Detect which cell encompasses the target text, then output its [x, y] center coordinate. 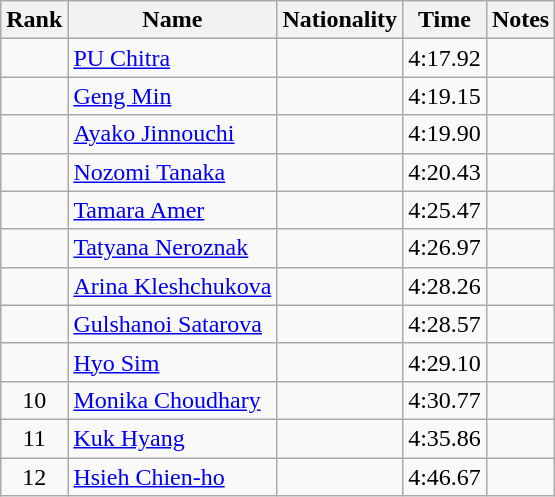
12 [34, 477]
4:29.10 [445, 362]
Notes [520, 20]
Name [172, 20]
4:28.26 [445, 286]
4:19.15 [445, 96]
Tamara Amer [172, 210]
4:26.97 [445, 248]
Ayako Jinnouchi [172, 134]
11 [34, 438]
Nationality [340, 20]
Arina Kleshchukova [172, 286]
Time [445, 20]
Gulshanoi Satarova [172, 324]
10 [34, 400]
Kuk Hyang [172, 438]
4:35.86 [445, 438]
4:20.43 [445, 172]
4:25.47 [445, 210]
Geng Min [172, 96]
4:17.92 [445, 58]
Hsieh Chien-ho [172, 477]
PU Chitra [172, 58]
Nozomi Tanaka [172, 172]
Rank [34, 20]
Tatyana Neroznak [172, 248]
4:30.77 [445, 400]
4:19.90 [445, 134]
4:28.57 [445, 324]
4:46.67 [445, 477]
Monika Choudhary [172, 400]
Hyo Sim [172, 362]
